Identify which cell holds the provided text, then report its [X, Y] central coordinate. 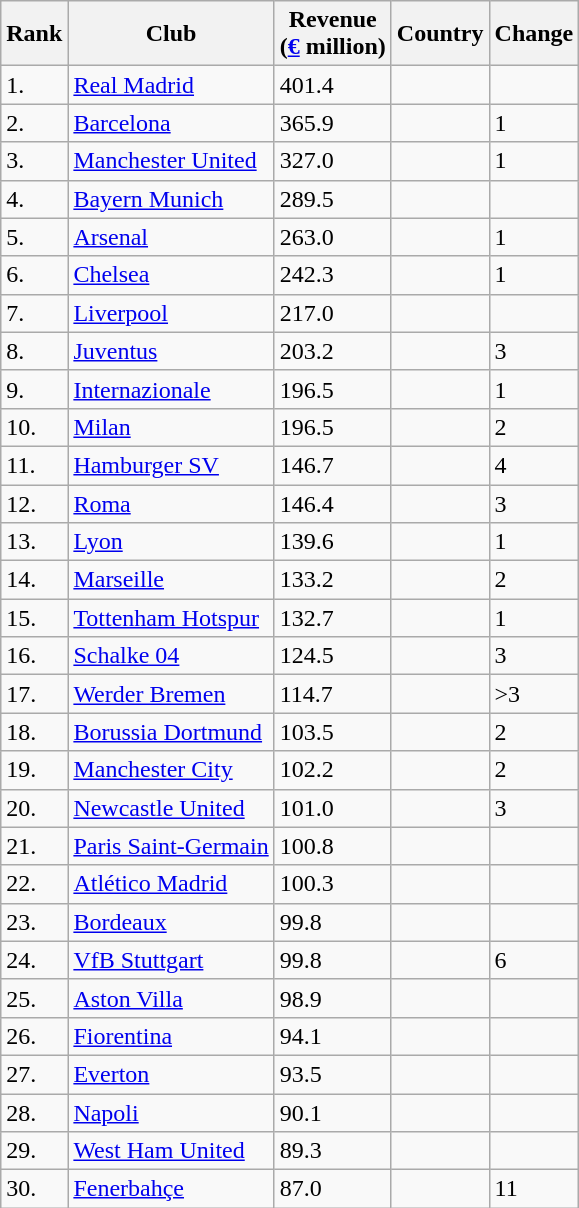
13. [34, 542]
365.9 [332, 123]
25. [34, 998]
Aston Villa [171, 998]
VfB Stuttgart [171, 960]
139.6 [332, 542]
14. [34, 580]
24. [34, 960]
7. [34, 313]
87.0 [332, 1189]
20. [34, 808]
133.2 [332, 580]
11. [34, 465]
21. [34, 846]
Revenue (€ million) [332, 34]
100.3 [332, 884]
Manchester City [171, 770]
22. [34, 884]
114.7 [332, 694]
6 [534, 960]
Liverpool [171, 313]
Fiorentina [171, 1036]
132.7 [332, 618]
Bordeaux [171, 922]
100.8 [332, 846]
Borussia Dortmund [171, 732]
Juventus [171, 351]
Everton [171, 1074]
Napoli [171, 1113]
16. [34, 656]
Marseille [171, 580]
15. [34, 618]
Arsenal [171, 237]
4 [534, 465]
26. [34, 1036]
101.0 [332, 808]
Internazionale [171, 389]
11 [534, 1189]
401.4 [332, 85]
242.3 [332, 275]
203.2 [332, 351]
Hamburger SV [171, 465]
Country [440, 34]
Tottenham Hotspur [171, 618]
93.5 [332, 1074]
289.5 [332, 199]
89.3 [332, 1151]
12. [34, 503]
Lyon [171, 542]
Roma [171, 503]
1. [34, 85]
90.1 [332, 1113]
27. [34, 1074]
Fenerbahçe [171, 1189]
Milan [171, 427]
146.7 [332, 465]
Change [534, 34]
2. [34, 123]
8. [34, 351]
263.0 [332, 237]
10. [34, 427]
94.1 [332, 1036]
102.2 [332, 770]
3. [34, 161]
17. [34, 694]
Schalke 04 [171, 656]
Barcelona [171, 123]
Bayern Munich [171, 199]
217.0 [332, 313]
103.5 [332, 732]
30. [34, 1189]
124.5 [332, 656]
6. [34, 275]
>3 [534, 694]
Manchester United [171, 161]
327.0 [332, 161]
146.4 [332, 503]
98.9 [332, 998]
28. [34, 1113]
29. [34, 1151]
Atlético Madrid [171, 884]
9. [34, 389]
19. [34, 770]
West Ham United [171, 1151]
Real Madrid [171, 85]
Rank [34, 34]
Newcastle United [171, 808]
Werder Bremen [171, 694]
4. [34, 199]
Chelsea [171, 275]
Paris Saint-Germain [171, 846]
5. [34, 237]
Club [171, 34]
18. [34, 732]
23. [34, 922]
